Locate the cell with the specified text and output its (x, y) center coordinate. 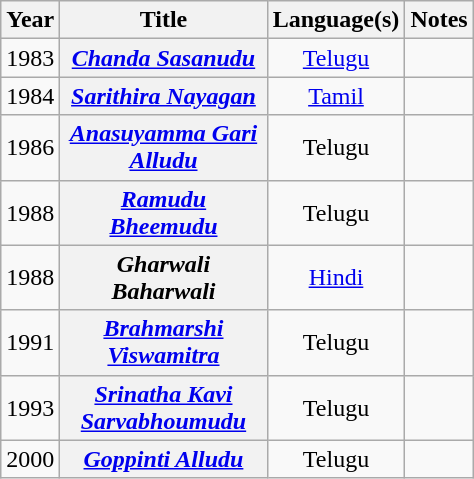
Hindi (336, 278)
Language(s) (336, 20)
Chanda Sasanudu (164, 58)
Anasuyamma Gari Alludu (164, 148)
Ramudu Bheemudu (164, 212)
2000 (30, 459)
1991 (30, 342)
Year (30, 20)
1984 (30, 96)
1993 (30, 408)
Title (164, 20)
1986 (30, 148)
Tamil (336, 96)
Sarithira Nayagan (164, 96)
Notes (439, 20)
Brahmarshi Viswamitra (164, 342)
1983 (30, 58)
Srinatha Kavi Sarvabhoumudu (164, 408)
Gharwali Baharwali (164, 278)
Goppinti Alludu (164, 459)
